Output the [x, y] coordinate of the center of the cell containing the given text.  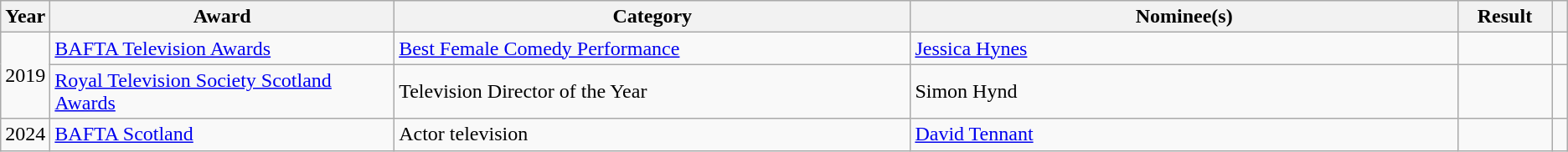
Category [652, 17]
2019 [25, 75]
Simon Hynd [1184, 92]
BAFTA Scotland [223, 134]
Award [223, 17]
Year [25, 17]
Best Female Comedy Performance [652, 48]
Actor television [652, 134]
BAFTA Television Awards [223, 48]
Result [1504, 17]
Television Director of the Year [652, 92]
Nominee(s) [1184, 17]
2024 [25, 134]
Jessica Hynes [1184, 48]
Royal Television Society Scotland Awards [223, 92]
David Tennant [1184, 134]
